Scan for the cell matching the given text and deliver its [X, Y] coordinate at center. 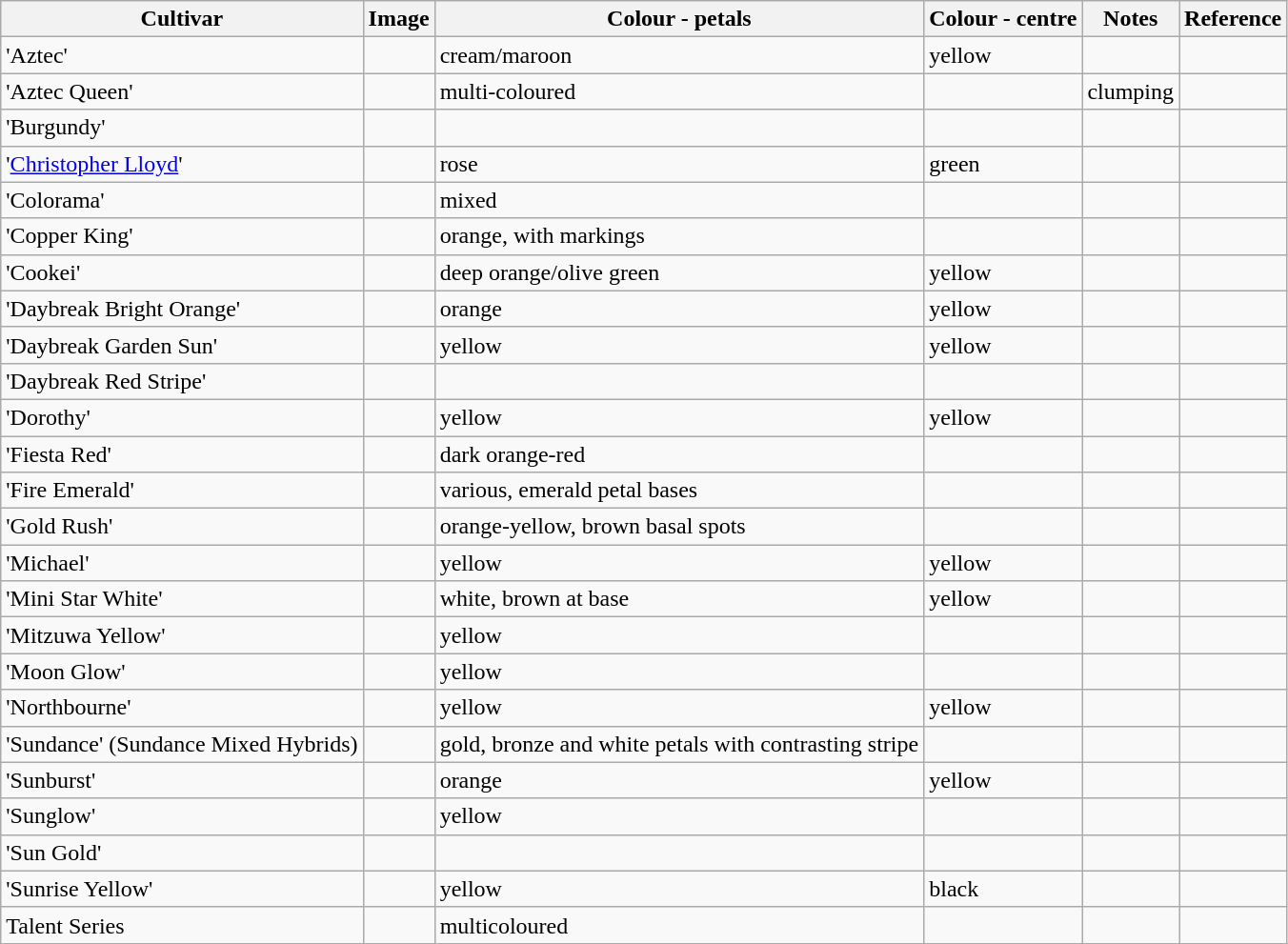
mixed [679, 200]
'Sunburst' [182, 780]
Colour - petals [679, 19]
green [1003, 164]
gold, bronze and white petals with contrasting stripe [679, 744]
'Mitzuwa Yellow' [182, 635]
Colour - centre [1003, 19]
dark orange-red [679, 454]
Notes [1131, 19]
cream/maroon [679, 55]
orange, with markings [679, 236]
'Michael' [182, 563]
Talent Series [182, 925]
'Gold Rush' [182, 527]
'Copper King' [182, 236]
Cultivar [182, 19]
'Fire Emerald' [182, 491]
Image [398, 19]
'Colorama' [182, 200]
'Sundance' (Sundance Mixed Hybrids) [182, 744]
'Mini Star White' [182, 599]
'Daybreak Bright Orange' [182, 309]
'Cookei' [182, 272]
'Dorothy' [182, 417]
multi-coloured [679, 91]
'Daybreak Red Stripe' [182, 381]
'Northbourne' [182, 708]
'Daybreak Garden Sun' [182, 345]
multicoloured [679, 925]
white, brown at base [679, 599]
'Christopher Lloyd' [182, 164]
'Fiesta Red' [182, 454]
orange-yellow, brown basal spots [679, 527]
Reference [1233, 19]
'Sun Gold' [182, 853]
clumping [1131, 91]
'Aztec Queen' [182, 91]
'Moon Glow' [182, 672]
deep orange/olive green [679, 272]
rose [679, 164]
black [1003, 889]
'Aztec' [182, 55]
'Burgundy' [182, 128]
'Sunglow' [182, 816]
various, emerald petal bases [679, 491]
'Sunrise Yellow' [182, 889]
